Locate the cell with the specified text and output its (X, Y) center coordinate. 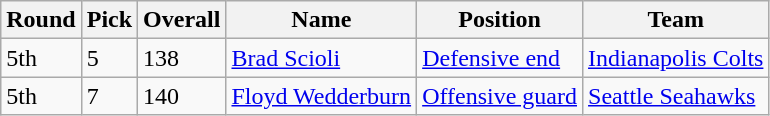
5 (109, 58)
Brad Scioli (322, 58)
138 (182, 58)
Name (322, 20)
Floyd Wedderburn (322, 96)
Defensive end (500, 58)
Team (676, 20)
140 (182, 96)
Overall (182, 20)
Position (500, 20)
7 (109, 96)
Round (41, 20)
Offensive guard (500, 96)
Seattle Seahawks (676, 96)
Indianapolis Colts (676, 58)
Pick (109, 20)
